Detect which cell encompasses the target text, then output its (X, Y) center coordinate. 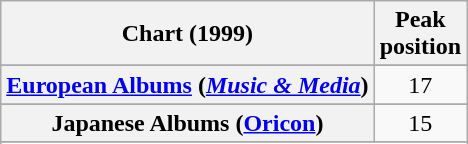
Peakposition (420, 34)
17 (420, 85)
Chart (1999) (188, 34)
European Albums (Music & Media) (188, 85)
Japanese Albums (Oricon) (188, 123)
15 (420, 123)
